Locate the cell with the specified text and output its (X, Y) center coordinate. 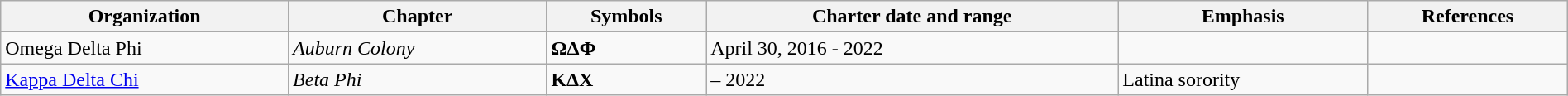
Organization (145, 17)
Symbols (627, 17)
Latina sorority (1243, 79)
References (1468, 17)
Chapter (418, 17)
Beta Phi (418, 79)
Omega Delta Phi (145, 48)
Charter date and range (912, 17)
– 2022 (912, 79)
April 30, 2016 - 2022 (912, 48)
ΩΔΦ (627, 48)
Emphasis (1243, 17)
Kappa Delta Chi (145, 79)
ΚΔΧ (627, 79)
Auburn Colony (418, 48)
